Output the [x, y] coordinate of the center of the cell containing the given text.  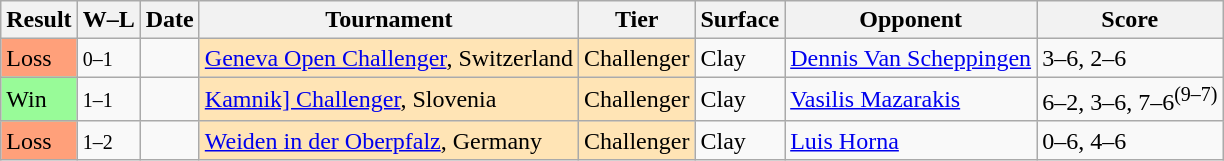
Vasilis Mazarakis [911, 100]
Score [1130, 20]
Tournament [388, 20]
Geneva Open Challenger, Switzerland [388, 58]
3–6, 2–6 [1130, 58]
Win [39, 100]
1–1 [108, 100]
Result [39, 20]
Opponent [911, 20]
0–6, 4–6 [1130, 140]
Tier [637, 20]
Surface [740, 20]
1–2 [108, 140]
Kamnik] Challenger, Slovenia [388, 100]
W–L [108, 20]
Weiden in der Oberpfalz, Germany [388, 140]
0–1 [108, 58]
Luis Horna [911, 140]
6–2, 3–6, 7–6(9–7) [1130, 100]
Dennis Van Scheppingen [911, 58]
Date [170, 20]
